Return the [x, y] coordinate for the center point of the cell that contains the specified text.  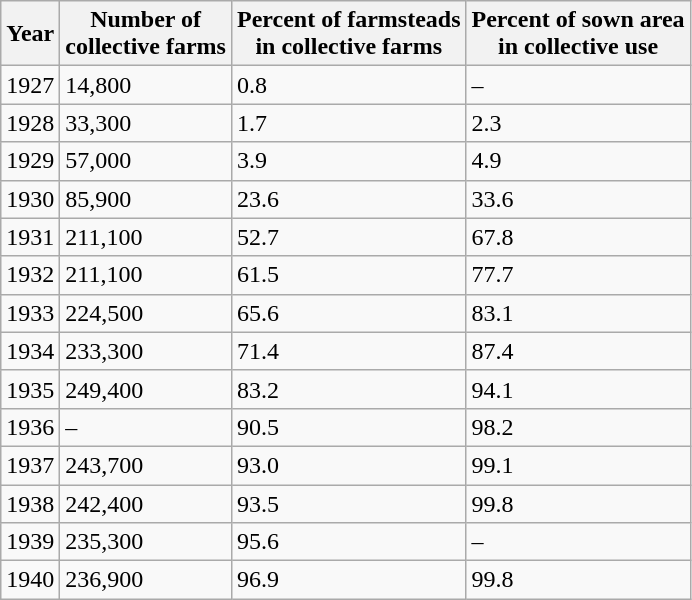
Percent of sown area in collective use [578, 34]
224,500 [146, 313]
Number of collective farms [146, 34]
83.1 [578, 313]
1927 [30, 85]
1931 [30, 237]
1930 [30, 199]
235,300 [146, 542]
98.2 [578, 427]
77.7 [578, 275]
243,700 [146, 465]
1939 [30, 542]
0.8 [348, 85]
1929 [30, 161]
1935 [30, 389]
1933 [30, 313]
67.8 [578, 237]
236,900 [146, 580]
249,400 [146, 389]
96.9 [348, 580]
242,400 [146, 503]
233,300 [146, 351]
99.1 [578, 465]
Year [30, 34]
33.6 [578, 199]
1940 [30, 580]
95.6 [348, 542]
1.7 [348, 123]
1934 [30, 351]
23.6 [348, 199]
52.7 [348, 237]
85,900 [146, 199]
1936 [30, 427]
65.6 [348, 313]
61.5 [348, 275]
1938 [30, 503]
4.9 [578, 161]
83.2 [348, 389]
1932 [30, 275]
1928 [30, 123]
93.0 [348, 465]
1937 [30, 465]
57,000 [146, 161]
Percent of farmsteads in collective farms [348, 34]
93.5 [348, 503]
87.4 [578, 351]
94.1 [578, 389]
90.5 [348, 427]
2.3 [578, 123]
3.9 [348, 161]
71.4 [348, 351]
14,800 [146, 85]
33,300 [146, 123]
